Capture the cell that displays the provided text and extract its (X, Y) central coordinate. 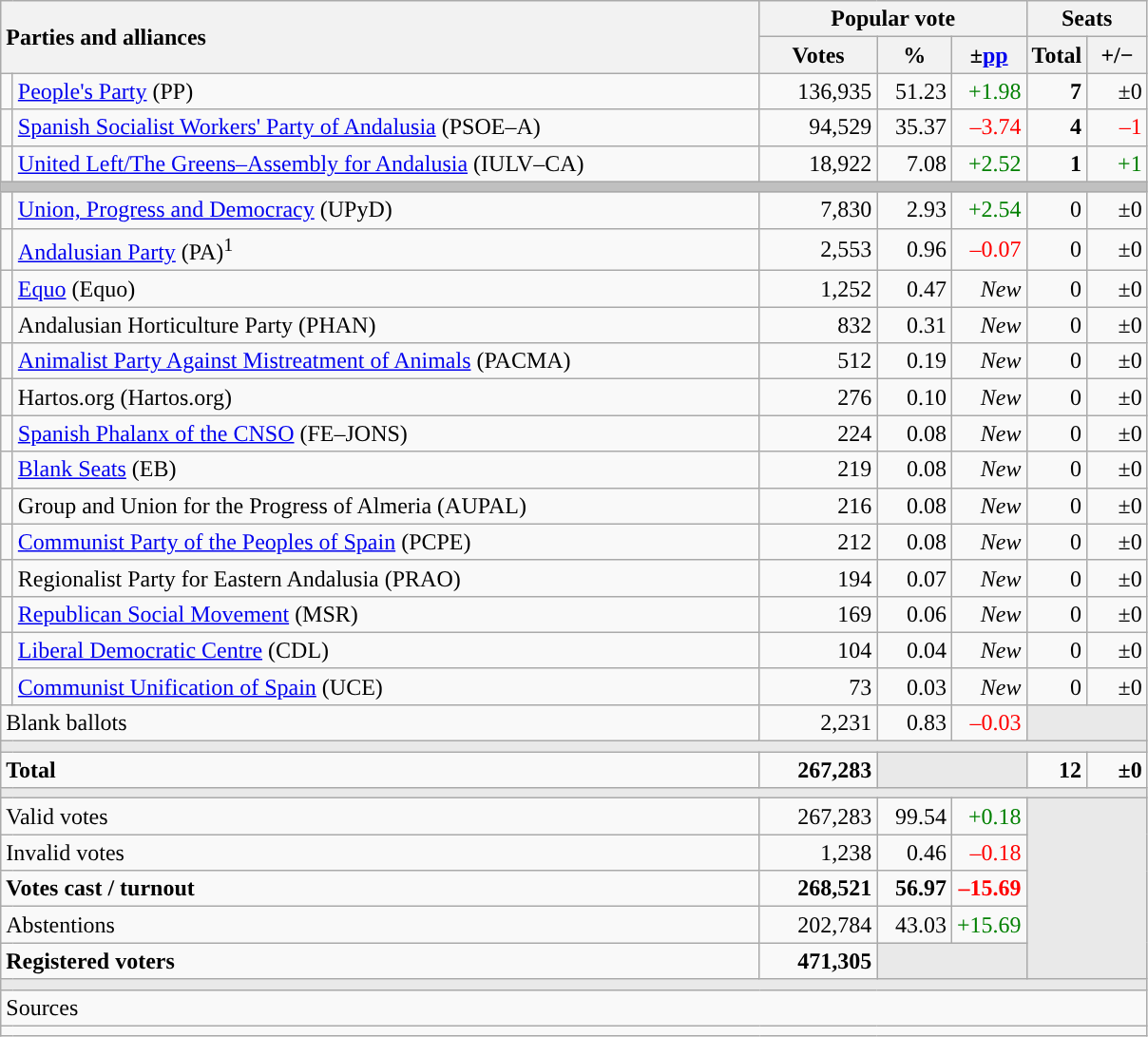
–0.18 (988, 853)
Andalusian Horticulture Party (PHAN) (386, 325)
0.07 (914, 578)
Sources (574, 1008)
Animalist Party Against Mistreatment of Animals (PACMA) (386, 361)
136,935 (818, 91)
212 (818, 542)
0.46 (914, 853)
–15.69 (988, 889)
43.03 (914, 925)
Liberal Democratic Centre (CDL) (386, 650)
Valid votes (380, 816)
276 (818, 397)
People's Party (PP) (386, 91)
7 (1057, 91)
Invalid votes (380, 853)
2,553 (818, 249)
94,529 (818, 127)
Communist Party of the Peoples of Spain (PCPE) (386, 542)
Registered voters (380, 961)
Spanish Phalanx of the CNSO (FE–JONS) (386, 433)
Equo (Equo) (386, 289)
51.23 (914, 91)
18,922 (818, 163)
Abstentions (380, 925)
+0.18 (988, 816)
% (914, 55)
512 (818, 361)
Hartos.org (Hartos.org) (386, 397)
+2.52 (988, 163)
United Left/The Greens–Assembly for Andalusia (IULV–CA) (386, 163)
0.06 (914, 614)
0.04 (914, 650)
268,521 (818, 889)
Spanish Socialist Workers' Party of Andalusia (PSOE–A) (386, 127)
Communist Unification of Spain (UCE) (386, 686)
73 (818, 686)
Republican Social Movement (MSR) (386, 614)
169 (818, 614)
1,238 (818, 853)
1,252 (818, 289)
1 (1057, 163)
0.96 (914, 249)
Andalusian Party (PA)1 (386, 249)
219 (818, 470)
Votes (818, 55)
471,305 (818, 961)
0.19 (914, 361)
832 (818, 325)
±pp (988, 55)
Seats (1087, 19)
+/− (1118, 55)
Popular vote (893, 19)
Blank ballots (380, 722)
–1 (1118, 127)
Parties and alliances (380, 37)
4 (1057, 127)
7,830 (818, 210)
–3.74 (988, 127)
0.47 (914, 289)
2.93 (914, 210)
104 (818, 650)
7.08 (914, 163)
+1 (1118, 163)
0.10 (914, 397)
Union, Progress and Democracy (UPyD) (386, 210)
224 (818, 433)
Regionalist Party for Eastern Andalusia (PRAO) (386, 578)
Votes cast / turnout (380, 889)
56.97 (914, 889)
–0.03 (988, 722)
12 (1057, 770)
35.37 (914, 127)
+15.69 (988, 925)
202,784 (818, 925)
0.83 (914, 722)
+1.98 (988, 91)
–0.07 (988, 249)
0.31 (914, 325)
0.03 (914, 686)
194 (818, 578)
99.54 (914, 816)
Blank Seats (EB) (386, 470)
Group and Union for the Progress of Almeria (AUPAL) (386, 506)
2,231 (818, 722)
+2.54 (988, 210)
216 (818, 506)
